Pinpoint the cell where the given text exists, returning its (x, y) midpoint coordinate. 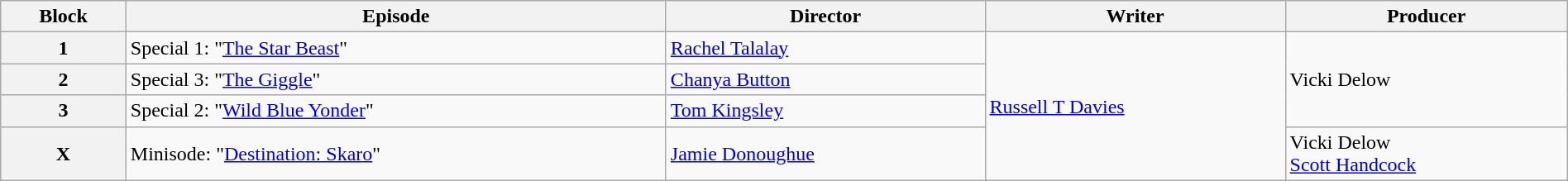
Special 1: "The Star Beast" (395, 48)
Block (64, 17)
Vicki DelowScott Handcock (1426, 154)
Special 3: "The Giggle" (395, 79)
Director (825, 17)
X (64, 154)
Episode (395, 17)
Writer (1135, 17)
Minisode: "Destination: Skaro" (395, 154)
Vicki Delow (1426, 79)
1 (64, 48)
Jamie Donoughue (825, 154)
Chanya Button (825, 79)
2 (64, 79)
3 (64, 111)
Russell T Davies (1135, 106)
Producer (1426, 17)
Rachel Talalay (825, 48)
Special 2: "Wild Blue Yonder" (395, 111)
Tom Kingsley (825, 111)
